Locate the cell with the specified text and output its (x, y) center coordinate. 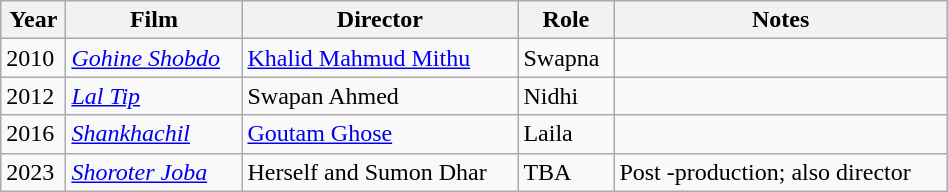
2016 (34, 134)
Swapan Ahmed (380, 96)
Laila (566, 134)
Nidhi (566, 96)
TBA (566, 172)
Post -production; also director (780, 172)
2010 (34, 58)
Shankhachil (154, 134)
Year (34, 20)
Director (380, 20)
2023 (34, 172)
Khalid Mahmud Mithu (380, 58)
Shoroter Joba (154, 172)
Goutam Ghose (380, 134)
Swapna (566, 58)
Role (566, 20)
Gohine Shobdo (154, 58)
Lal Tip (154, 96)
Herself and Sumon Dhar (380, 172)
Notes (780, 20)
2012 (34, 96)
Film (154, 20)
